Extract the [x, y] coordinate from the center of the cell holding the provided text.  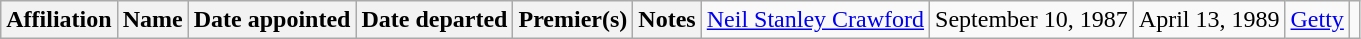
Getty [1317, 20]
Affiliation [59, 20]
Neil Stanley Crawford [815, 20]
Date appointed [272, 20]
Premier(s) [573, 20]
September 10, 1987 [1032, 20]
Name [152, 20]
April 13, 1989 [1209, 20]
Date departed [434, 20]
Notes [667, 20]
